Provide the [x, y] coordinate of the cell's center where the given text is located.  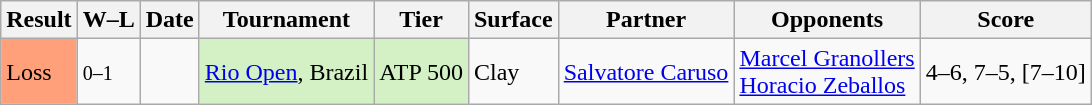
Loss [39, 72]
Score [1006, 20]
Result [39, 20]
Salvatore Caruso [646, 72]
Marcel Granollers Horacio Zeballos [827, 72]
0–1 [108, 72]
Date [170, 20]
Tournament [286, 20]
Rio Open, Brazil [286, 72]
Tier [422, 20]
W–L [108, 20]
Opponents [827, 20]
ATP 500 [422, 72]
4–6, 7–5, [7–10] [1006, 72]
Clay [513, 72]
Partner [646, 20]
Surface [513, 20]
